Return (x, y) of the center of cell containing provided text 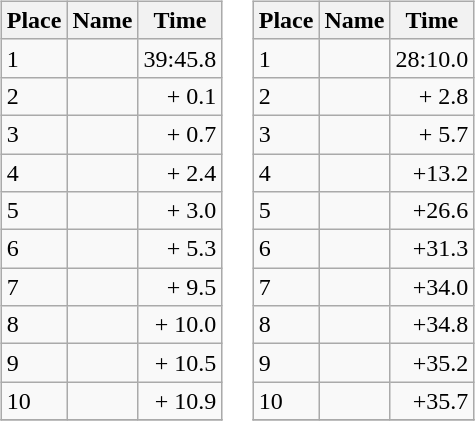
+ 5.7 (432, 134)
28:10.0 (432, 58)
+ 2.8 (432, 96)
+31.3 (432, 249)
+ 0.7 (180, 134)
+ 9.5 (180, 287)
+35.2 (432, 363)
+ 10.0 (180, 325)
+34.8 (432, 325)
+ 0.1 (180, 96)
+ 5.3 (180, 249)
+35.7 (432, 401)
+ 10.9 (180, 401)
39:45.8 (180, 58)
+ 2.4 (180, 173)
+13.2 (432, 173)
+ 10.5 (180, 363)
+ 3.0 (180, 211)
+34.0 (432, 287)
+26.6 (432, 211)
